Extract the [X, Y] coordinate from the center of the cell holding the provided text.  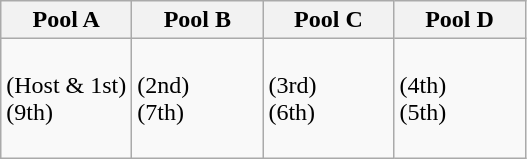
(4th) (5th) [460, 98]
Pool B [198, 20]
(Host & 1st) (9th) [66, 98]
(3rd) (6th) [328, 98]
(2nd) (7th) [198, 98]
Pool D [460, 20]
Pool C [328, 20]
Pool A [66, 20]
